Return (x, y) of the center of cell containing provided text 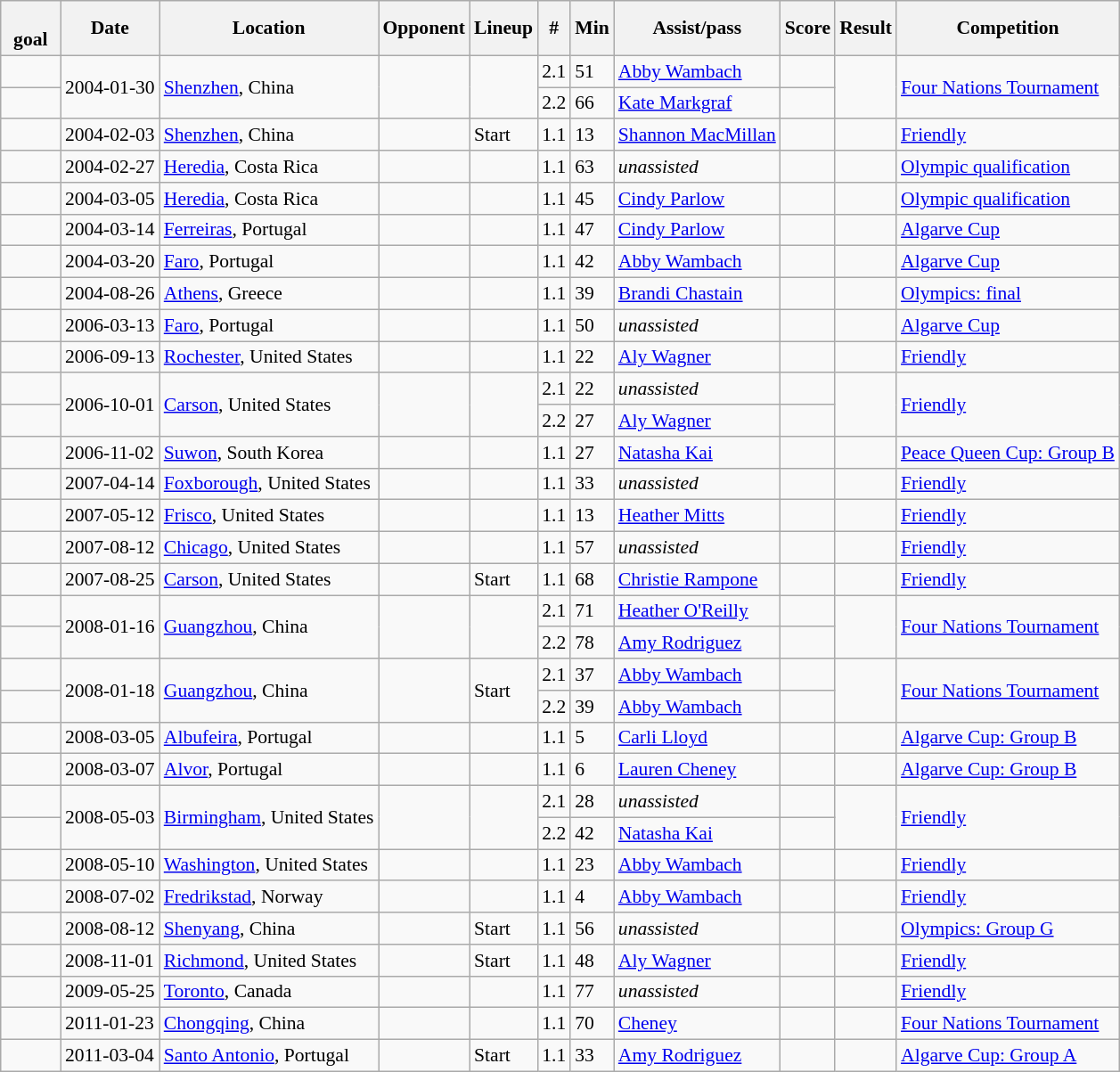
Frisco, United States (269, 516)
51 (592, 71)
4 (592, 897)
2008-03-05 (110, 738)
Kate Markgraf (697, 103)
2008-03-07 (110, 770)
2007-08-12 (110, 548)
2006-10-01 (110, 405)
Chicago, United States (269, 548)
78 (592, 643)
50 (592, 325)
Alvor, Portugal (269, 770)
2008-07-02 (110, 897)
63 (592, 167)
5 (592, 738)
2004-02-03 (110, 135)
71 (592, 611)
Suwon, South Korea (269, 453)
2011-01-23 (110, 1024)
Result (866, 29)
2007-05-12 (110, 516)
Olympics: Group G (1008, 929)
Opponent (424, 29)
Assist/pass (697, 29)
37 (592, 675)
Richmond, United States (269, 961)
Athens, Greece (269, 294)
# (554, 29)
2006-09-13 (110, 357)
2008-01-18 (110, 690)
Fredrikstad, Norway (269, 897)
goal (30, 29)
2004-03-05 (110, 199)
2004-08-26 (110, 294)
Shannon MacMillan (697, 135)
Christie Rampone (697, 579)
Date (110, 29)
2008-05-03 (110, 818)
23 (592, 865)
68 (592, 579)
Location (269, 29)
2007-04-14 (110, 484)
Santo Antonio, Portugal (269, 1056)
2006-11-02 (110, 453)
Olympics: final (1008, 294)
Brandi Chastain (697, 294)
45 (592, 199)
Carli Lloyd (697, 738)
2009-05-25 (110, 992)
2004-02-27 (110, 167)
Toronto, Canada (269, 992)
2008-08-12 (110, 929)
47 (592, 230)
2007-08-25 (110, 579)
Lineup (503, 29)
Min (592, 29)
2004-01-30 (110, 87)
28 (592, 802)
Ferreiras, Portugal (269, 230)
Competition (1008, 29)
56 (592, 929)
2008-01-16 (110, 627)
Shenyang, China (269, 929)
Albufeira, Portugal (269, 738)
Rochester, United States (269, 357)
Chongqing, China (269, 1024)
77 (592, 992)
2008-11-01 (110, 961)
Heather Mitts (697, 516)
6 (592, 770)
66 (592, 103)
Foxborough, United States (269, 484)
Lauren Cheney (697, 770)
57 (592, 548)
Heather O'Reilly (697, 611)
Algarve Cup: Group A (1008, 1056)
2006-03-13 (110, 325)
Cheney (697, 1024)
70 (592, 1024)
Washington, United States (269, 865)
2011-03-04 (110, 1056)
Peace Queen Cup: Group B (1008, 453)
48 (592, 961)
2008-05-10 (110, 865)
2004-03-14 (110, 230)
Birmingham, United States (269, 818)
2004-03-20 (110, 262)
Score (807, 29)
